Search for the cell housing the specified text and yield its (X, Y) center coordinate. 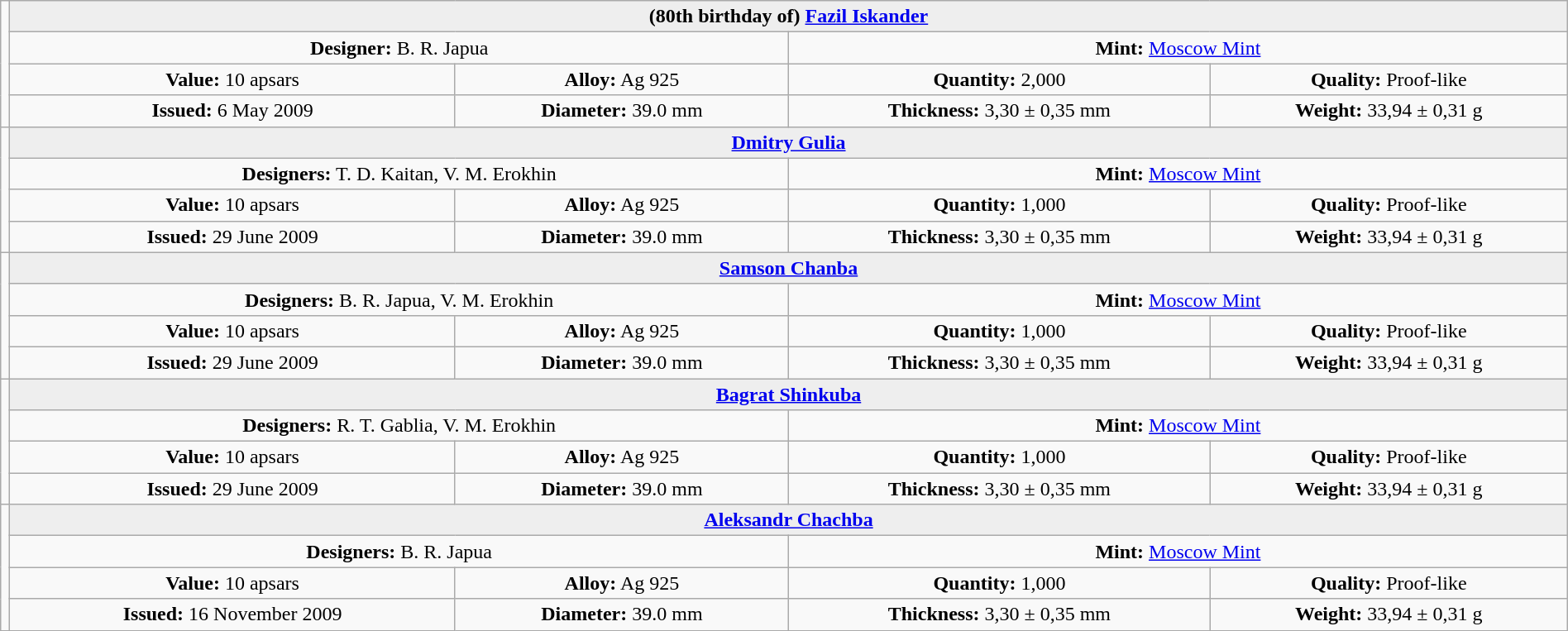
Issued: 16 November 2009 (232, 614)
Aleksandr Chachba (789, 520)
Designers: B. R. Japua (399, 552)
Designers: T. D. Kaitan, V. M. Erokhin (399, 174)
Designer: B. R. Japua (399, 48)
Designers: B. R. Japua, V. M. Erokhin (399, 299)
Quantity: 2,000 (1000, 79)
Samson Chanba (789, 268)
Designers: R. T. Gablia, V. M. Erokhin (399, 426)
(80th birthday of) Fazil Iskander (789, 17)
Issued: 6 May 2009 (232, 111)
Dmitry Gulia (789, 142)
Bagrat Shinkuba (789, 394)
